Provide the [x, y] coordinate of the cell's center where the given text is located.  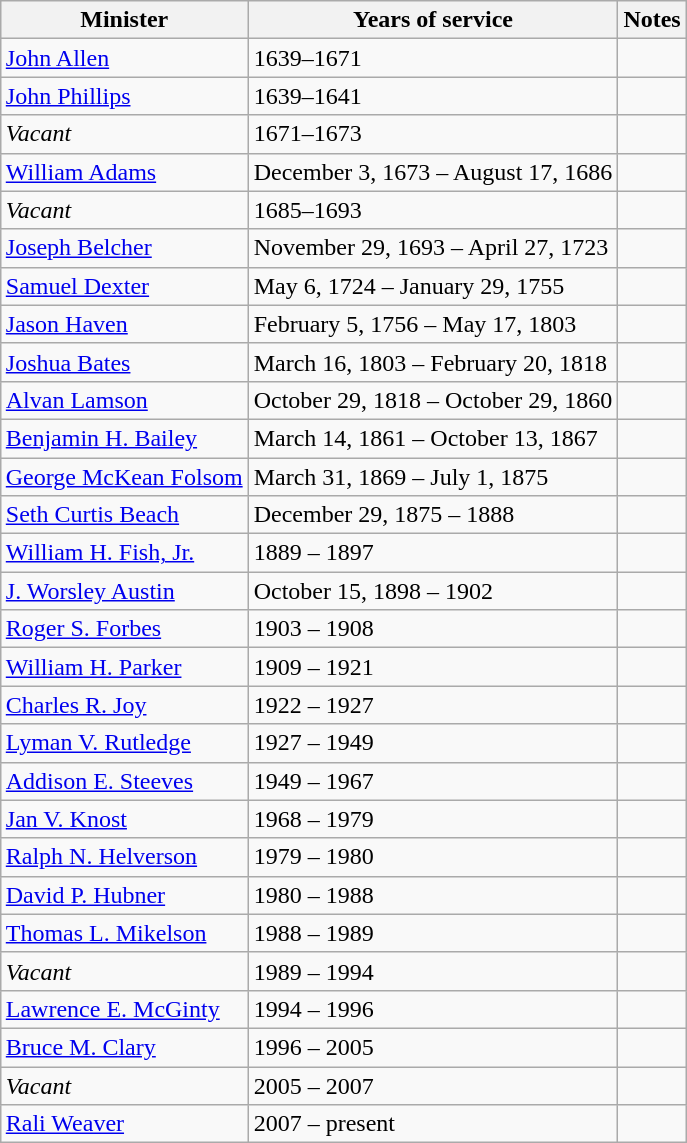
Jan V. Knost [124, 819]
Ralph N. Helverson [124, 857]
Samuel Dexter [124, 286]
Thomas L. Mikelson [124, 933]
November 29, 1693 – April 27, 1723 [433, 248]
William H. Parker [124, 667]
May 6, 1724 – January 29, 1755 [433, 286]
1989 – 1994 [433, 971]
1988 – 1989 [433, 933]
1996 – 2005 [433, 1047]
Charles R. Joy [124, 705]
John Allen [124, 58]
Roger S. Forbes [124, 629]
Alvan Lamson [124, 400]
December 3, 1673 – August 17, 1686 [433, 172]
Lyman V. Rutledge [124, 743]
1909 – 1921 [433, 667]
1922 – 1927 [433, 705]
March 31, 1869 – July 1, 1875 [433, 477]
1979 – 1980 [433, 857]
David P. Hubner [124, 895]
Joshua Bates [124, 362]
1927 – 1949 [433, 743]
1949 – 1967 [433, 781]
1685–1693 [433, 210]
March 16, 1803 – February 20, 1818 [433, 362]
Bruce M. Clary [124, 1047]
February 5, 1756 – May 17, 1803 [433, 324]
George McKean Folsom [124, 477]
1968 – 1979 [433, 819]
Seth Curtis Beach [124, 515]
Jason Haven [124, 324]
2007 – present [433, 1124]
1980 – 1988 [433, 895]
Years of service [433, 20]
1639–1671 [433, 58]
William H. Fish, Jr. [124, 553]
December 29, 1875 – 1888 [433, 515]
Addison E. Steeves [124, 781]
John Phillips [124, 96]
Notes [652, 20]
Rali Weaver [124, 1124]
October 29, 1818 – October 29, 1860 [433, 400]
1639–1641 [433, 96]
1671–1673 [433, 134]
1889 – 1897 [433, 553]
Minister [124, 20]
J. Worsley Austin [124, 591]
Joseph Belcher [124, 248]
1903 – 1908 [433, 629]
Benjamin H. Bailey [124, 438]
October 15, 1898 – 1902 [433, 591]
March 14, 1861 – October 13, 1867 [433, 438]
Lawrence E. McGinty [124, 1009]
2005 – 2007 [433, 1085]
William Adams [124, 172]
1994 – 1996 [433, 1009]
